Search for the cell housing the specified text and yield its [X, Y] center coordinate. 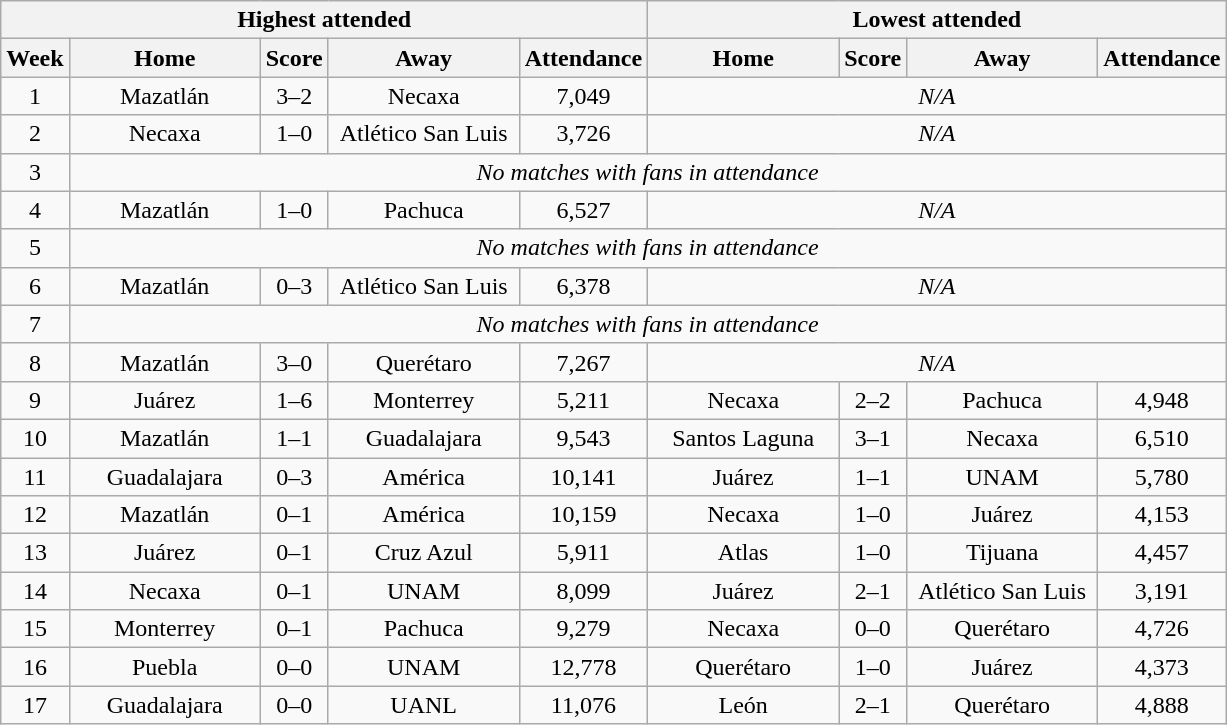
Puebla [164, 667]
Santos Laguna [744, 438]
5,780 [1162, 477]
Atlas [744, 553]
5,211 [583, 400]
8 [35, 362]
8,099 [583, 591]
6,510 [1162, 438]
14 [35, 591]
7,049 [583, 96]
4,948 [1162, 400]
15 [35, 629]
4,373 [1162, 667]
2 [35, 134]
6,527 [583, 210]
11,076 [583, 705]
Cruz Azul [424, 553]
Week [35, 58]
7 [35, 324]
4,153 [1162, 515]
3–2 [294, 96]
13 [35, 553]
9,279 [583, 629]
11 [35, 477]
10,159 [583, 515]
León [744, 705]
UANL [424, 705]
16 [35, 667]
9 [35, 400]
4,457 [1162, 553]
17 [35, 705]
10 [35, 438]
3–1 [873, 438]
7,267 [583, 362]
5 [35, 248]
10,141 [583, 477]
5,911 [583, 553]
3–0 [294, 362]
Lowest attended [937, 20]
3,191 [1162, 591]
2–2 [873, 400]
4 [35, 210]
6 [35, 286]
Tijuana [1002, 553]
4,726 [1162, 629]
1 [35, 96]
3 [35, 172]
9,543 [583, 438]
12 [35, 515]
6,378 [583, 286]
12,778 [583, 667]
Highest attended [324, 20]
3,726 [583, 134]
1–6 [294, 400]
4,888 [1162, 705]
